Detect which cell encompasses the target text, then output its [x, y] center coordinate. 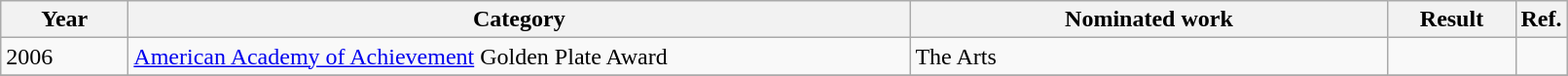
Result [1452, 19]
American Academy of Achievement Golden Plate Award [520, 57]
Category [520, 19]
Nominated work [1149, 19]
Ref. [1542, 19]
2006 [64, 57]
Year [64, 19]
The Arts [1149, 57]
